Find where the given text appears and provide that cell's center as (X, Y) coordinate. 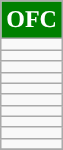
OFC (32, 20)
